Find where the given text appears and provide that cell's center as [X, Y] coordinate. 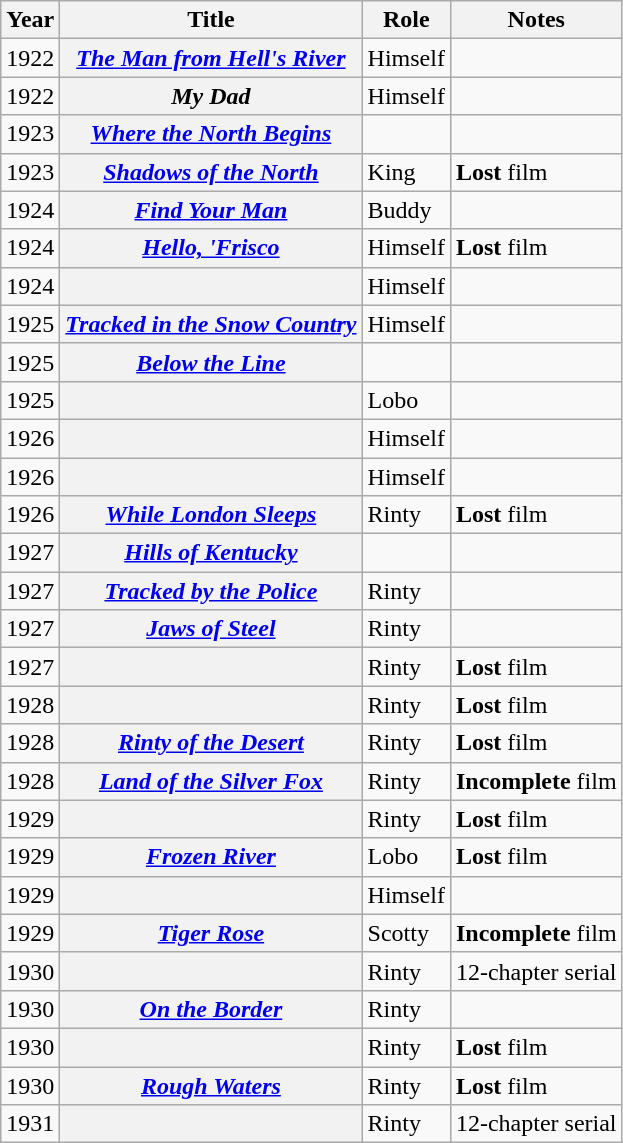
Tracked in the Snow Country [211, 324]
Shadows of the North [211, 172]
Tracked by the Police [211, 591]
Buddy [406, 210]
Rinty of the Desert [211, 743]
Rough Waters [211, 1085]
On the Border [211, 1009]
While London Sleeps [211, 515]
The Man from Hell's River [211, 58]
Land of the Silver Fox [211, 781]
Where the North Begins [211, 134]
Hello, 'Frisco [211, 248]
Notes [536, 20]
Year [30, 20]
Frozen River [211, 857]
Hills of Kentucky [211, 553]
Scotty [406, 933]
Find Your Man [211, 210]
Tiger Rose [211, 933]
King [406, 172]
My Dad [211, 96]
Below the Line [211, 362]
Role [406, 20]
1931 [30, 1124]
Jaws of Steel [211, 629]
Title [211, 20]
